Return (X, Y) of the center of cell containing provided text 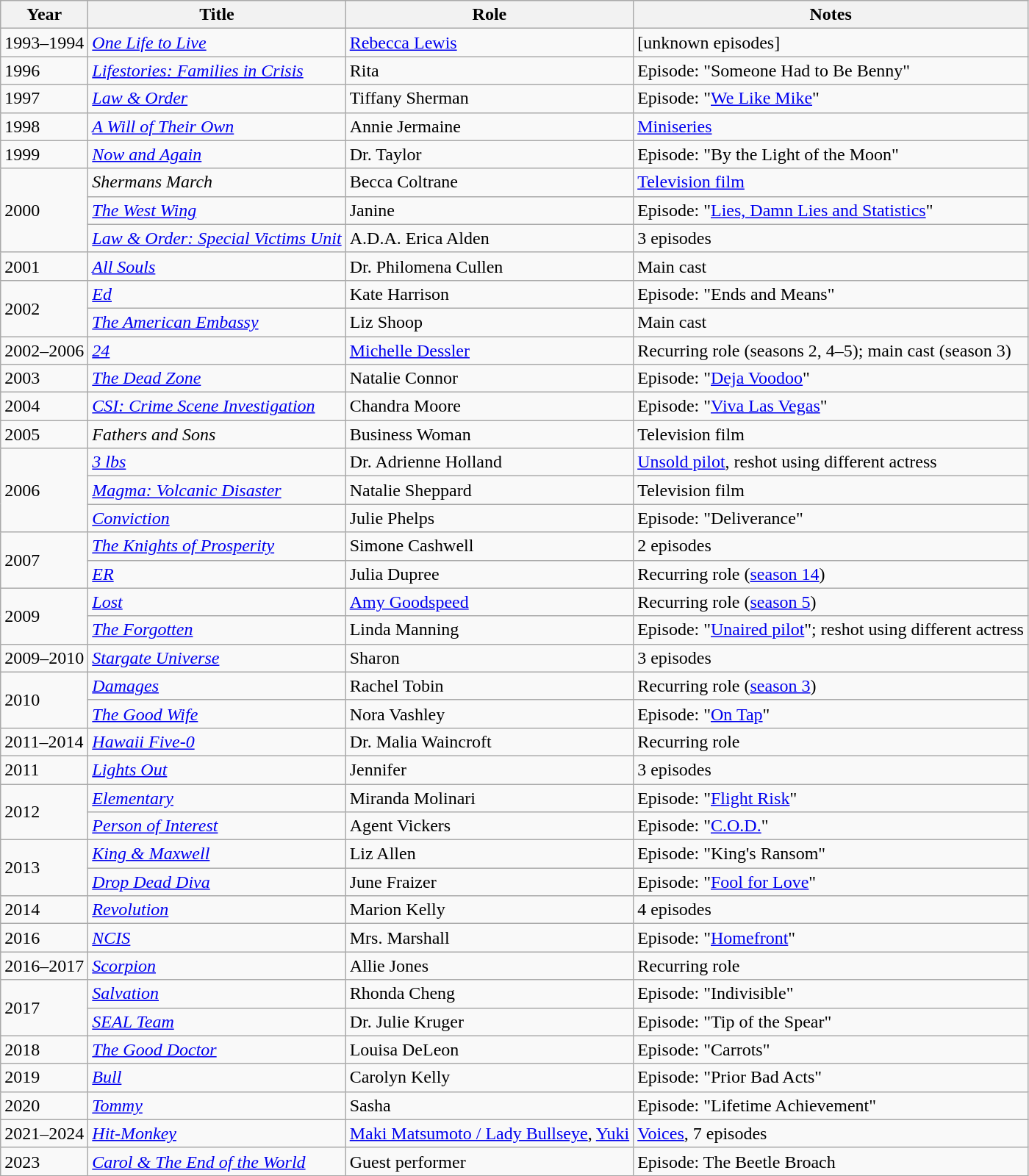
Lights Out (217, 770)
Magma: Volcanic Disaster (217, 490)
Episode: "Ends and Means" (831, 294)
2011 (44, 770)
Recurring role (season 3) (831, 686)
Episode: "Tip of the Spear" (831, 1022)
2002–2006 (44, 351)
Allie Jones (490, 966)
Recurring role (seasons 2, 4–5); main cast (season 3) (831, 351)
Elementary (217, 797)
2020 (44, 1105)
2023 (44, 1161)
Natalie Sheppard (490, 490)
Rebecca Lewis (490, 43)
Miranda Molinari (490, 797)
Episode: "Lies, Damn Lies and Statistics" (831, 210)
Natalie Connor (490, 379)
Salvation (217, 994)
Episode: "Indivisible" (831, 994)
Sharon (490, 658)
Damages (217, 686)
Nora Vashley (490, 714)
Revolution (217, 910)
Dr. Malia Waincroft (490, 742)
1996 (44, 71)
2003 (44, 379)
Episode: The Beetle Broach (831, 1161)
2009 (44, 616)
3 lbs (217, 462)
Episode: "Lifetime Achievement" (831, 1105)
Rhonda Cheng (490, 994)
2001 (44, 266)
Recurring role (season 5) (831, 602)
Dr. Philomena Cullen (490, 266)
Episode: "Deja Voodoo" (831, 379)
A.D.A. Erica Alden (490, 238)
Miniseries (831, 126)
4 episodes (831, 910)
The West Wing (217, 210)
Conviction (217, 518)
Louisa DeLeon (490, 1050)
Simone Cashwell (490, 546)
Episode: "Viva Las Vegas" (831, 406)
Episode: "Prior Bad Acts" (831, 1078)
Chandra Moore (490, 406)
Stargate Universe (217, 658)
Dr. Adrienne Holland (490, 462)
2004 (44, 406)
Fathers and Sons (217, 434)
The Dead Zone (217, 379)
Law & Order (217, 98)
2013 (44, 868)
24 (217, 351)
2005 (44, 434)
Hawaii Five-0 (217, 742)
A Will of Their Own (217, 126)
2014 (44, 910)
[unknown episodes] (831, 43)
June Fraizer (490, 882)
Now and Again (217, 154)
Liz Allen (490, 854)
Year (44, 15)
Episode: "By the Light of the Moon" (831, 154)
Tiffany Sherman (490, 98)
Kate Harrison (490, 294)
1998 (44, 126)
2007 (44, 560)
ER (217, 574)
2016 (44, 938)
Dr. Taylor (490, 154)
Guest performer (490, 1161)
2018 (44, 1050)
Liz Shoop (490, 322)
2016–2017 (44, 966)
Scorpion (217, 966)
Sasha (490, 1105)
Dr. Julie Kruger (490, 1022)
One Life to Live (217, 43)
2 episodes (831, 546)
Julie Phelps (490, 518)
2002 (44, 308)
King & Maxwell (217, 854)
1999 (44, 154)
2009–2010 (44, 658)
Episode: "Someone Had to Be Benny" (831, 71)
Rita (490, 71)
2011–2014 (44, 742)
Tommy (217, 1105)
Amy Goodspeed (490, 602)
Episode: "On Tap" (831, 714)
2012 (44, 811)
Carol & The End of the World (217, 1161)
Maki Matsumoto / Lady Bullseye, Yuki (490, 1133)
Unsold pilot, reshot using different actress (831, 462)
Episode: "We Like Mike" (831, 98)
Drop Dead Diva (217, 882)
Rachel Tobin (490, 686)
2006 (44, 490)
The Good Doctor (217, 1050)
2019 (44, 1078)
Ed (217, 294)
Episode: "Fool for Love" (831, 882)
1997 (44, 98)
Shermans March (217, 182)
Julia Dupree (490, 574)
NCIS (217, 938)
The American Embassy (217, 322)
Notes (831, 15)
Episode: "Carrots" (831, 1050)
2010 (44, 700)
2021–2024 (44, 1133)
All Souls (217, 266)
Person of Interest (217, 826)
Episode: "Deliverance" (831, 518)
Episode: "Unaired pilot"; reshot using different actress (831, 630)
Episode: "King's Ransom" (831, 854)
Title (217, 15)
Lost (217, 602)
Bull (217, 1078)
The Forgotten (217, 630)
SEAL Team (217, 1022)
Janine (490, 210)
Linda Manning (490, 630)
Voices, 7 episodes (831, 1133)
Lifestories: Families in Crisis (217, 71)
Becca Coltrane (490, 182)
1993–1994 (44, 43)
Michelle Dessler (490, 351)
Episode: "Homefront" (831, 938)
CSI: Crime Scene Investigation (217, 406)
Marion Kelly (490, 910)
Mrs. Marshall (490, 938)
The Knights of Prosperity (217, 546)
Episode: "C.O.D." (831, 826)
Business Woman (490, 434)
Agent Vickers (490, 826)
The Good Wife (217, 714)
Carolyn Kelly (490, 1078)
2000 (44, 210)
2017 (44, 1008)
Role (490, 15)
Annie Jermaine (490, 126)
Hit-Monkey (217, 1133)
Law & Order: Special Victims Unit (217, 238)
Recurring role (season 14) (831, 574)
Jennifer (490, 770)
Episode: "Flight Risk" (831, 797)
